For the text-containing cell, return its midpoint in [x, y] coordinate format. 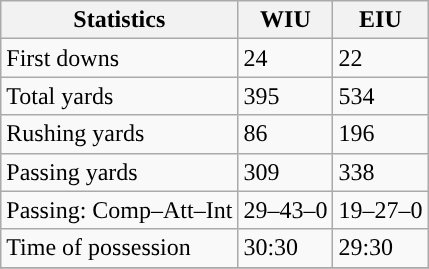
22 [380, 58]
395 [286, 96]
29:30 [380, 248]
Total yards [120, 96]
Passing yards [120, 172]
First downs [120, 58]
Passing: Comp–Att–Int [120, 210]
Time of possession [120, 248]
338 [380, 172]
WIU [286, 20]
24 [286, 58]
Rushing yards [120, 134]
19–27–0 [380, 210]
EIU [380, 20]
534 [380, 96]
309 [286, 172]
196 [380, 134]
30:30 [286, 248]
Statistics [120, 20]
86 [286, 134]
29–43–0 [286, 210]
